Extract the [x, y] coordinate from the center of the cell holding the provided text.  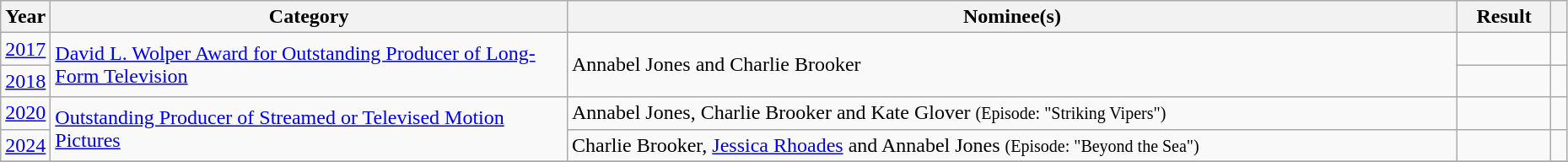
Result [1503, 17]
Charlie Brooker, Jessica Rhoades and Annabel Jones (Episode: "Beyond the Sea") [1012, 145]
2017 [25, 49]
Nominee(s) [1012, 17]
2020 [25, 113]
Outstanding Producer of Streamed or Televised Motion Pictures [309, 129]
Annabel Jones and Charlie Brooker [1012, 65]
2018 [25, 81]
Annabel Jones, Charlie Brooker and Kate Glover (Episode: "Striking Vipers") [1012, 113]
Category [309, 17]
Year [25, 17]
2024 [25, 145]
David L. Wolper Award for Outstanding Producer of Long-Form Television [309, 65]
